Capture the cell that displays the provided text and extract its [X, Y] central coordinate. 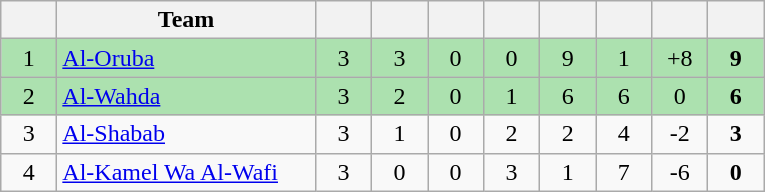
-2 [680, 134]
+8 [680, 58]
Al-Wahda [186, 96]
Al-Oruba [186, 58]
Al-Kamel Wa Al-Wafi [186, 172]
-6 [680, 172]
Al-Shabab [186, 134]
Team [186, 20]
7 [624, 172]
